Return [x, y] of the center of cell containing provided text 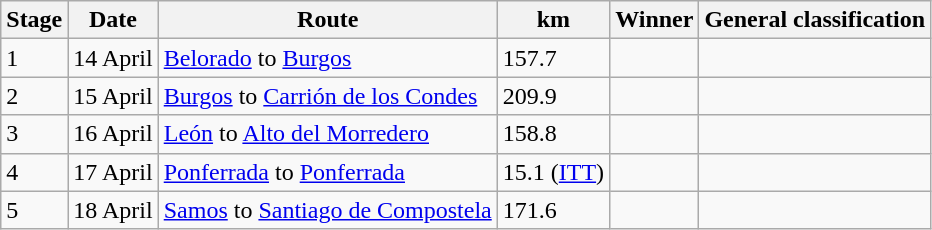
Belorado to Burgos [328, 58]
Winner [654, 20]
Ponferrada to Ponferrada [328, 172]
1 [34, 58]
15.1 (ITT) [553, 172]
Burgos to Carrión de los Condes [328, 96]
Route [328, 20]
15 April [113, 96]
18 April [113, 210]
Samos to Santiago de Compostela [328, 210]
km [553, 20]
5 [34, 210]
General classification [815, 20]
2 [34, 96]
209.9 [553, 96]
3 [34, 134]
Date [113, 20]
17 April [113, 172]
157.7 [553, 58]
León to Alto del Morredero [328, 134]
171.6 [553, 210]
16 April [113, 134]
158.8 [553, 134]
Stage [34, 20]
14 April [113, 58]
4 [34, 172]
